Capture the cell that displays the provided text and extract its (X, Y) central coordinate. 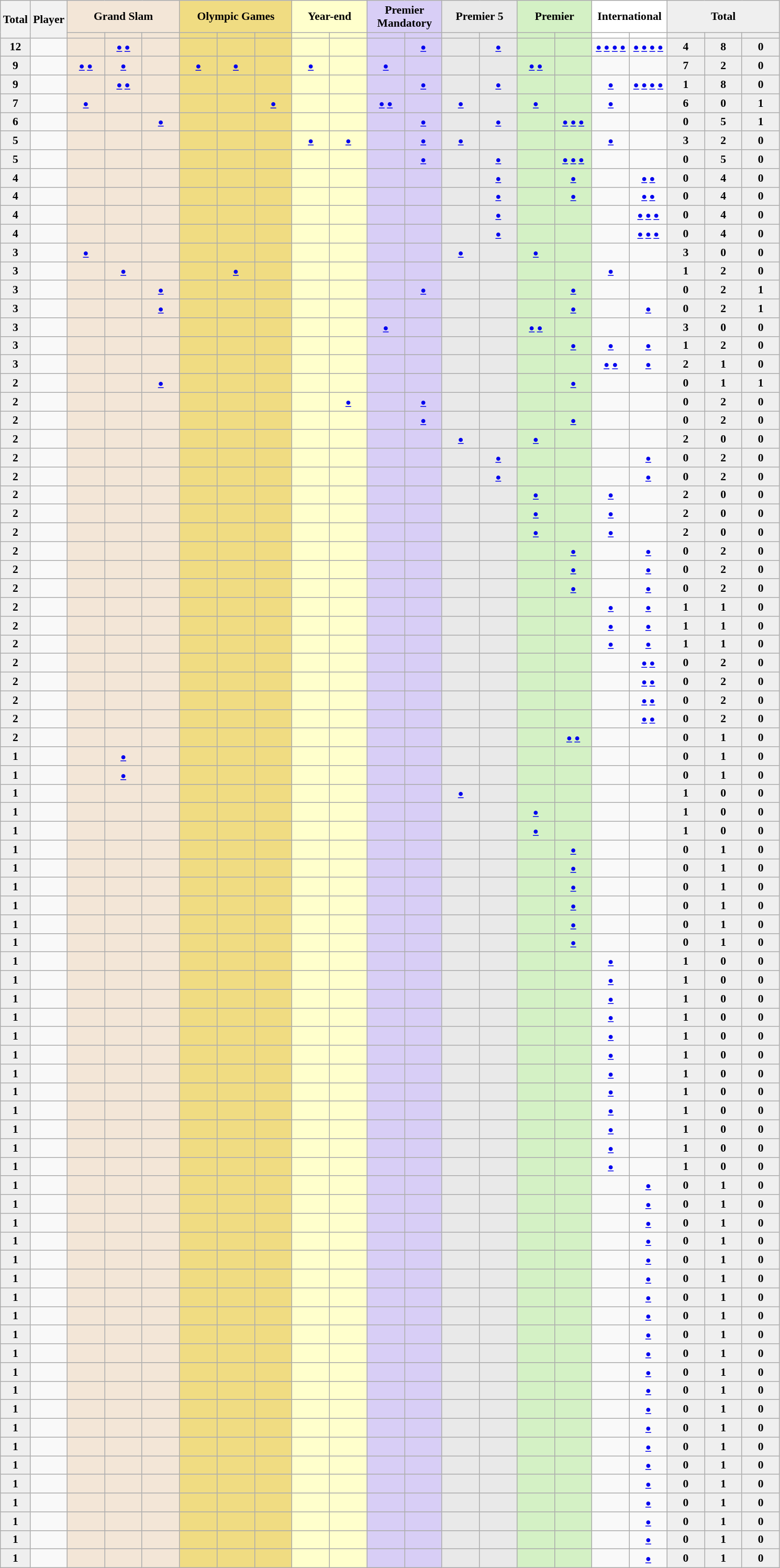
Year-end (330, 17)
12 (16, 47)
Player (49, 19)
International (629, 17)
Grand Slam (124, 17)
Premier (555, 17)
Premier Mandatory (404, 17)
Premier 5 (480, 17)
Olympic Games (236, 17)
